Locate the cell with the specified text and output its [x, y] center coordinate. 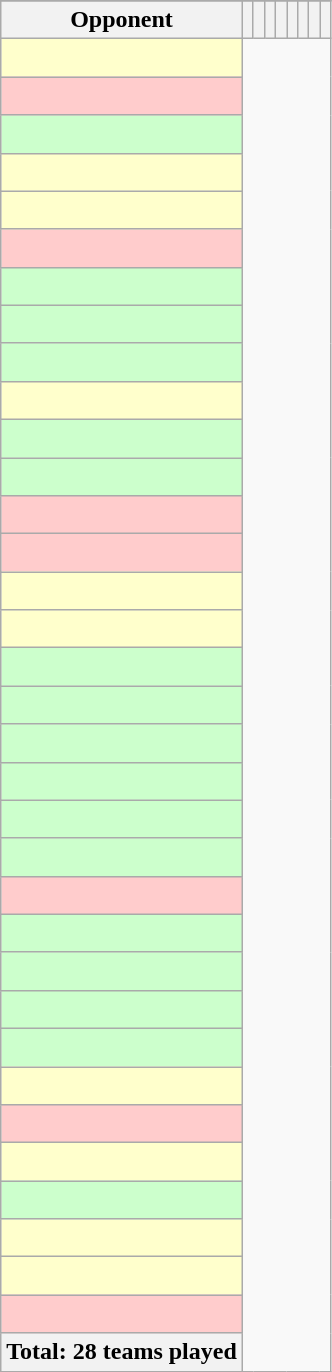
Total: 28 teams played [122, 1352]
Opponent [122, 20]
